Capture the cell that displays the provided text and extract its (x, y) central coordinate. 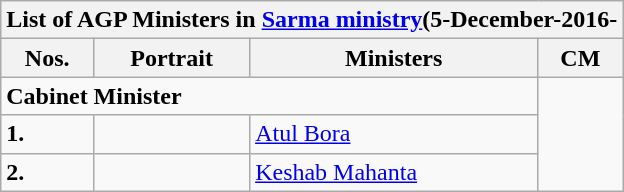
Keshab Mahanta (394, 172)
List of AGP Ministers in Sarma ministry(5-December-2016- (312, 20)
Nos. (48, 58)
CM (580, 58)
1. (48, 134)
Cabinet Minister (270, 96)
Portrait (172, 58)
Atul Bora (394, 134)
2. (48, 172)
Ministers (394, 58)
